Extract the (X, Y) coordinate from the center of the cell holding the provided text.  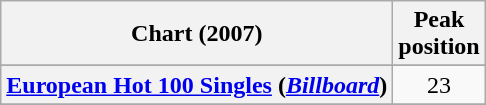
Chart (2007) (197, 34)
European Hot 100 Singles (Billboard) (197, 85)
23 (439, 85)
Peakposition (439, 34)
